Identify which cell holds the provided text, then report its [x, y] central coordinate. 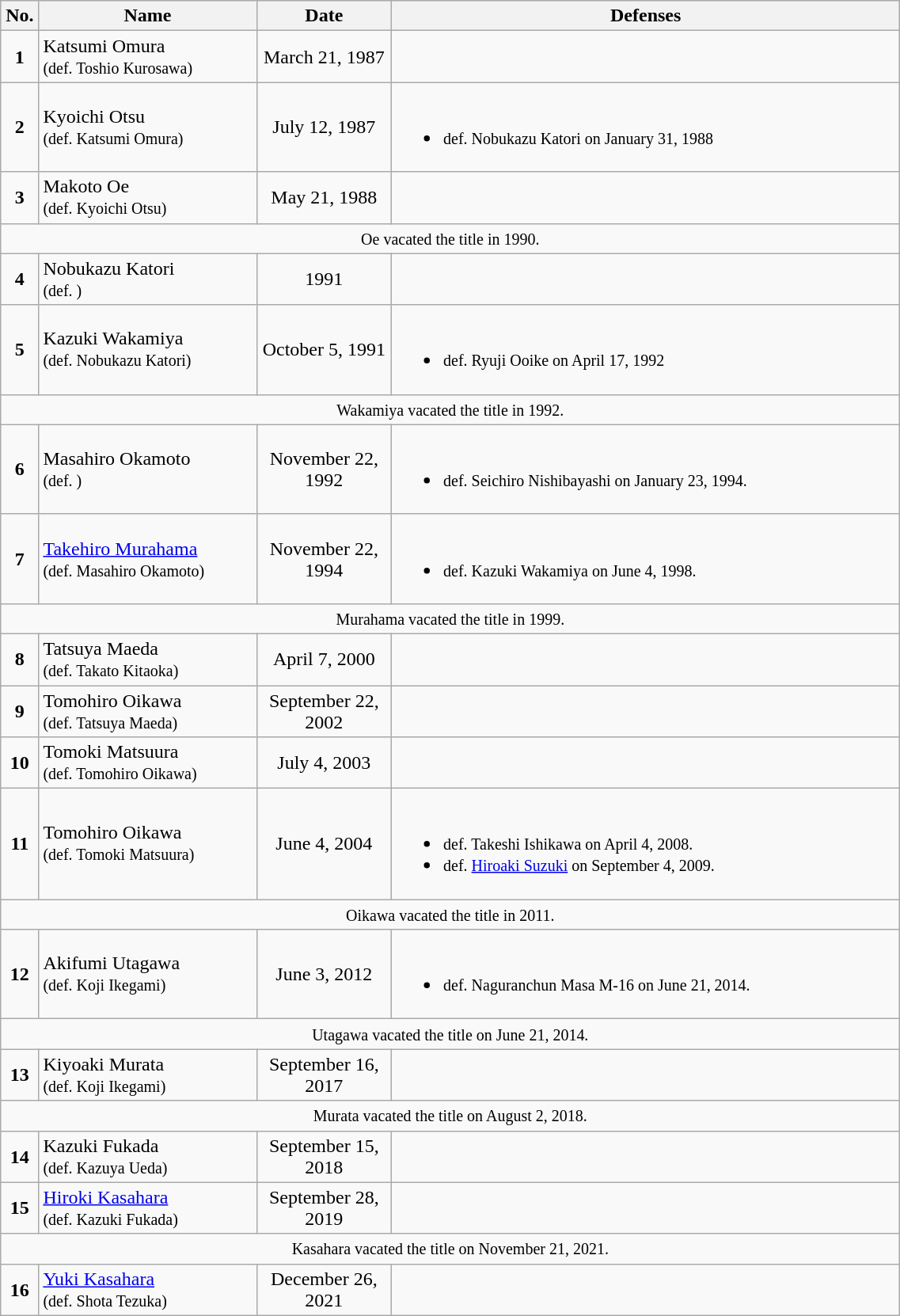
def. Naguranchun Masa M-16 on June 21, 2014. [646, 974]
June 3, 2012 [324, 974]
September 16, 2017 [324, 1075]
Katsumi Omura (def. Toshio Kurosawa) [147, 57]
Hiroki Kasahara (def. Kazuki Fukada) [147, 1208]
12 [20, 974]
8 [20, 659]
Makoto Oe (def. Kyoichi Otsu) [147, 198]
March 21, 1987 [324, 57]
7 [20, 559]
Kiyoaki Murata (def. Koji Ikegami) [147, 1075]
5 [20, 350]
June 4, 2004 [324, 844]
Tomohiro Oikawa (def. Tomoki Matsuura) [147, 844]
November 22, 1994 [324, 559]
July 12, 1987 [324, 127]
July 4, 2003 [324, 763]
14 [20, 1156]
Kazuki Fukada (def. Kazuya Ueda) [147, 1156]
Oikawa vacated the title in 2011. [450, 915]
Utagawa vacated the title on June 21, 2014. [450, 1034]
Kyoichi Otsu (def. Katsumi Omura) [147, 127]
1991 [324, 279]
No. [20, 16]
Takehiro Murahama (def. Masahiro Okamoto) [147, 559]
April 7, 2000 [324, 659]
September 22, 2002 [324, 711]
Wakamiya vacated the title in 1992. [450, 409]
1 [20, 57]
4 [20, 279]
Tomohiro Oikawa (def. Tatsuya Maeda) [147, 711]
def. Nobukazu Katori on January 31, 1988 [646, 127]
def. Kazuki Wakamiya on June 4, 1998. [646, 559]
def. Seichiro Nishibayashi on January 23, 1994. [646, 469]
Name [147, 16]
Defenses [646, 16]
Masahiro Okamoto (def. ) [147, 469]
September 28, 2019 [324, 1208]
Kasahara vacated the title on November 21, 2021. [450, 1249]
3 [20, 198]
Date [324, 16]
def. Ryuji Ooike on April 17, 1992 [646, 350]
2 [20, 127]
Oe vacated the title in 1990. [450, 238]
Tatsuya Maeda (def. Takato Kitaoka) [147, 659]
def. Takeshi Ishikawa on April 4, 2008.def. Hiroaki Suzuki on September 4, 2009. [646, 844]
Murata vacated the title on August 2, 2018. [450, 1116]
Akifumi Utagawa (def. Koji Ikegami) [147, 974]
October 5, 1991 [324, 350]
9 [20, 711]
Kazuki Wakamiya (def. Nobukazu Katori) [147, 350]
Yuki Kasahara(def. Shota Tezuka) [147, 1289]
16 [20, 1289]
Tomoki Matsuura (def. Tomohiro Oikawa) [147, 763]
Murahama vacated the title in 1999. [450, 618]
10 [20, 763]
6 [20, 469]
11 [20, 844]
December 26, 2021 [324, 1289]
September 15, 2018 [324, 1156]
13 [20, 1075]
May 21, 1988 [324, 198]
15 [20, 1208]
November 22, 1992 [324, 469]
Nobukazu Katori (def. ) [147, 279]
